Provide the [x, y] coordinate of the cell's center where the given text is located.  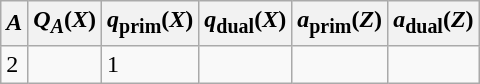
QA(X) [65, 23]
qprim(X) [150, 23]
1 [150, 64]
A [14, 23]
qdual(X) [246, 23]
adual(Z) [434, 23]
aprim(Z) [340, 23]
2 [14, 64]
